Output the (x, y) coordinate of the center of the cell containing the given text.  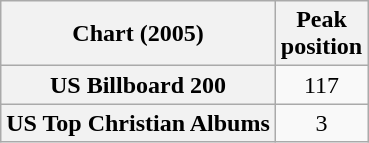
US Top Christian Albums (138, 123)
US Billboard 200 (138, 85)
117 (321, 85)
3 (321, 123)
Chart (2005) (138, 34)
Peakposition (321, 34)
